Pinpoint the cell where the given text exists, returning its (X, Y) midpoint coordinate. 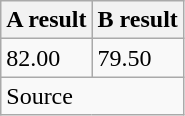
A result (46, 20)
79.50 (138, 58)
82.00 (46, 58)
B result (138, 20)
Source (92, 96)
